Search for the cell housing the specified text and yield its (X, Y) center coordinate. 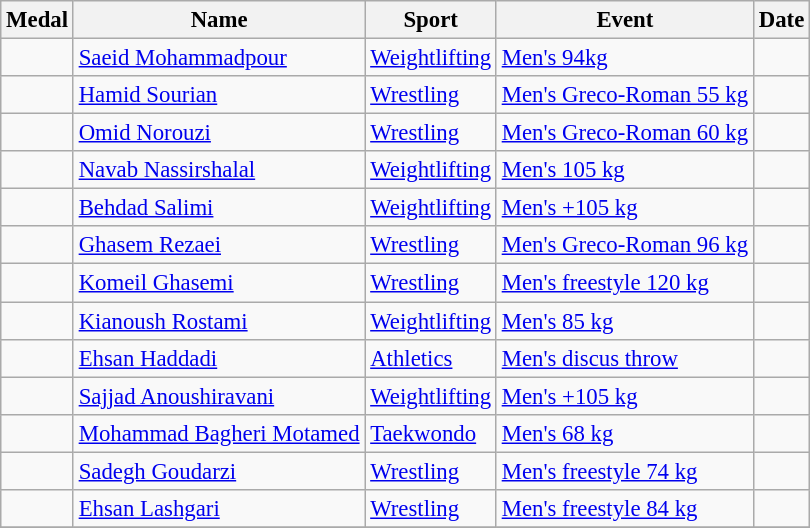
Komeil Ghasemi (219, 283)
Men's freestyle 84 kg (624, 509)
Sadegh Goudarzi (219, 471)
Medal (38, 20)
Men's Greco-Roman 60 kg (624, 133)
Men's discus throw (624, 358)
Ehsan Lashgari (219, 509)
Saeid Mohammadpour (219, 58)
Men's Greco-Roman 55 kg (624, 95)
Name (219, 20)
Event (624, 20)
Taekwondo (431, 433)
Men's 94kg (624, 58)
Navab Nassirshalal (219, 170)
Omid Norouzi (219, 133)
Mohammad Bagheri Motamed (219, 433)
Men's 85 kg (624, 321)
Men's 68 kg (624, 433)
Sajjad Anoushiravani (219, 396)
Behdad Salimi (219, 208)
Kianoush Rostami (219, 321)
Men's freestyle 74 kg (624, 471)
Date (781, 20)
Men's Greco-Roman 96 kg (624, 245)
Athletics (431, 358)
Ehsan Haddadi (219, 358)
Men's freestyle 120 kg (624, 283)
Ghasem Rezaei (219, 245)
Sport (431, 20)
Men's 105 kg (624, 170)
Hamid Sourian (219, 95)
